For the text-containing cell, return its midpoint in (x, y) coordinate format. 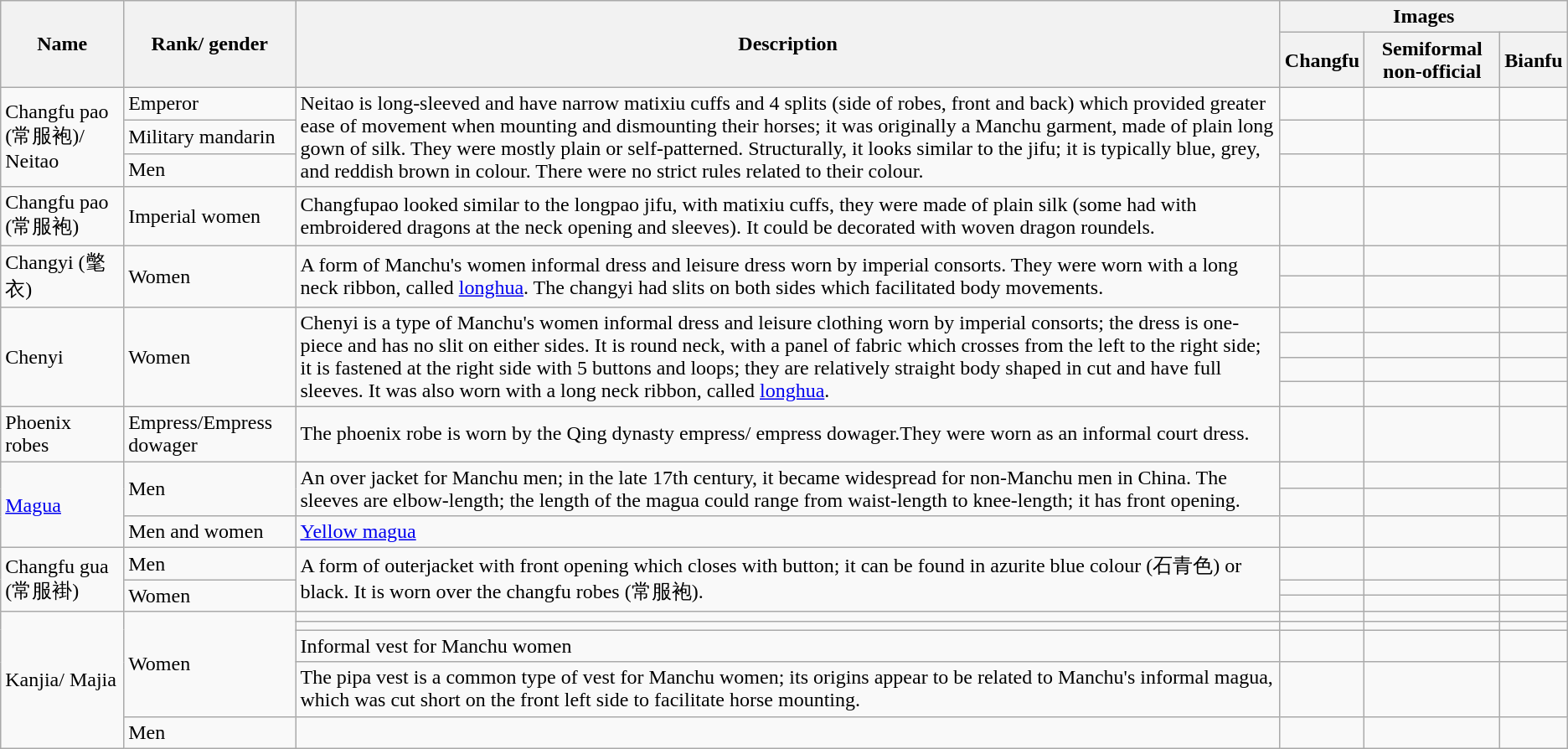
Yellow magua (787, 532)
Empress/Empress dowager (209, 434)
Kanjia/ Majia (62, 680)
Description (787, 44)
Changfu gua (常服褂) (62, 580)
Changfu (1322, 60)
Changyi (氅衣) (62, 276)
The phoenix robe is worn by the Qing dynasty empress/ empress dowager.They were worn as an informal court dress. (787, 434)
Images (1424, 17)
Informal vest for Manchu women (787, 646)
Name (62, 44)
Magua (62, 504)
Semiformal non-official (1432, 60)
Chenyi (62, 357)
Rank/ gender (209, 44)
Changfu pao (常服袍) (62, 216)
Changfu pao (常服袍)/ Neitao (62, 137)
Military mandarin (209, 137)
Bianfu (1534, 60)
Imperial women (209, 216)
Phoenix robes (62, 434)
Emperor (209, 104)
Men and women (209, 532)
